Provide the (x, y) coordinate of the cell's center where the given text is located.  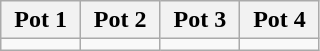
Pot 1 (41, 20)
Pot 4 (280, 20)
Pot 3 (200, 20)
Pot 2 (120, 20)
